Return the [x, y] coordinate for the center point of the cell that contains the specified text.  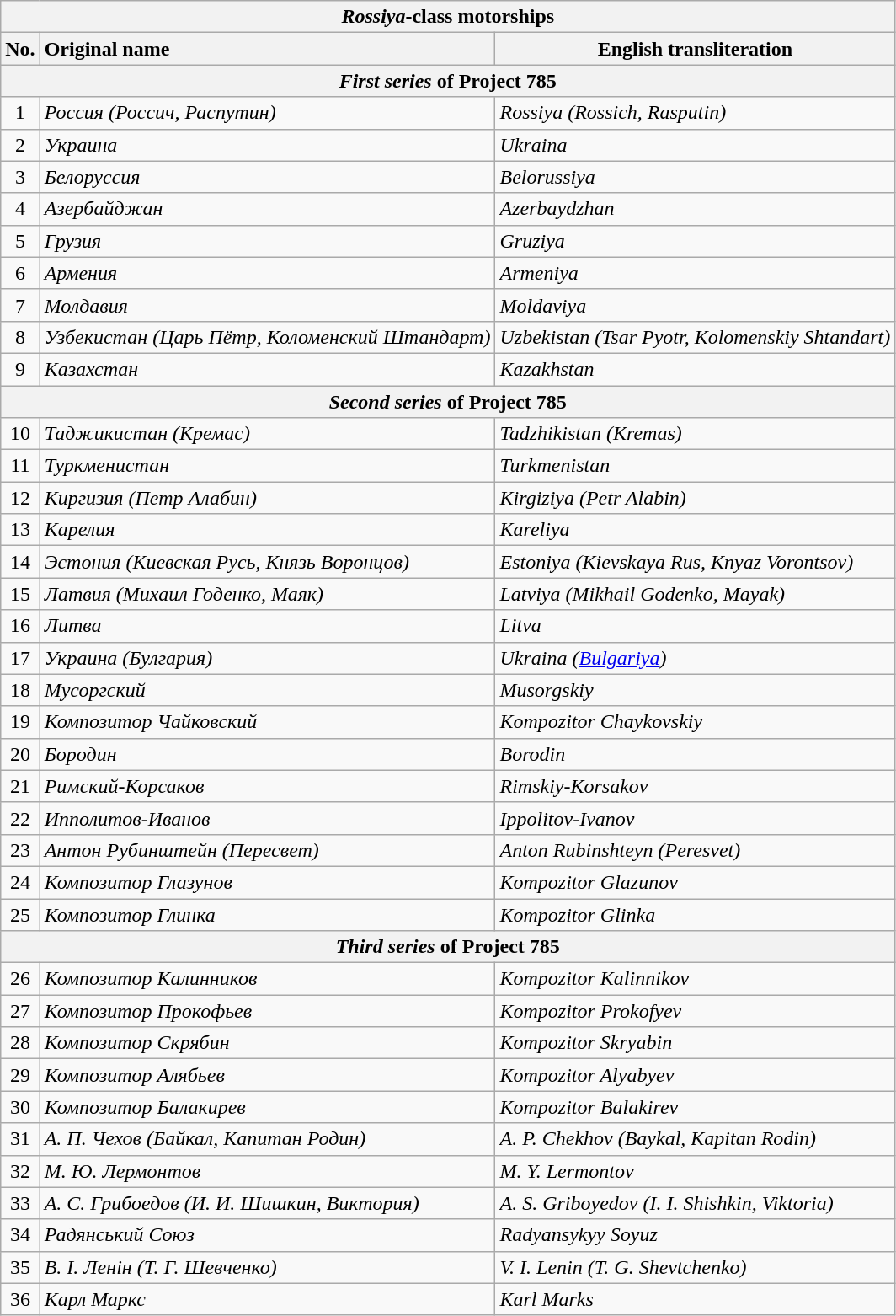
Латвия (Михаил Годенко, Маяк) [268, 594]
35 [20, 1267]
Moldaviya [696, 305]
27 [20, 1011]
23 [20, 850]
Композитор Глазунов [268, 882]
Musorgskiy [696, 690]
A. P. Chekhov (Baykal, Kapitan Rodin) [696, 1139]
Uzbekistan (Tsar Pyotr, Kolomenskiy Shtandart) [696, 337]
11 [20, 466]
Azerbaydzhan [696, 209]
Туркменистан [268, 466]
3 [20, 177]
Карл Маркс [268, 1299]
Бородин [268, 754]
Литва [268, 626]
Грузия [268, 241]
22 [20, 818]
Молдавия [268, 305]
Радянський Союз [268, 1235]
Белоруссия [268, 177]
Казахстан [268, 369]
Third series of Project 785 [448, 947]
No. [20, 49]
Россия (Россич, Распутин) [268, 113]
Киргизия (Петр Алабин) [268, 498]
30 [20, 1107]
19 [20, 722]
А. С. Грибоедов (И. И. Шишкин, Виктория) [268, 1203]
Ippolitov-Ivanov [696, 818]
Мусоргский [268, 690]
Украина [268, 145]
12 [20, 498]
5 [20, 241]
V. I. Lenin (T. G. Shevtchenko) [696, 1267]
Armeniya [696, 273]
34 [20, 1235]
Kirgiziya (Petr Alabin) [696, 498]
Украина (Булгария) [268, 658]
14 [20, 562]
15 [20, 594]
Узбекистан (Царь Пётр, Коломенский Штандарт) [268, 337]
Gruziya [696, 241]
A. S. Griboyedov (I. I. Shishkin, Viktoria) [696, 1203]
Kompozitor Balakirev [696, 1107]
16 [20, 626]
1 [20, 113]
25 [20, 914]
Азербайджан [268, 209]
6 [20, 273]
Kompozitor Kalinnikov [696, 979]
Rossiya-class motorships [448, 17]
Композитор Чайковский [268, 722]
Kompozitor Chaykovskiy [696, 722]
Rossiya (Rossich, Rasputin) [696, 113]
Римский-Корсаков [268, 786]
Композитор Прокофьев [268, 1011]
Kompozitor Alyabyev [696, 1075]
Kompozitor Skryabin [696, 1043]
29 [20, 1075]
В. I. Ленiн (Т. Г. Шевченко) [268, 1267]
31 [20, 1139]
Ukraina [696, 145]
21 [20, 786]
Таджикистан (Кремас) [268, 434]
Kompozitor Glinka [696, 914]
А. П. Чехов (Байкал, Капитан Родин) [268, 1139]
7 [20, 305]
2 [20, 145]
Tadzhikistan (Kremas) [696, 434]
20 [20, 754]
28 [20, 1043]
36 [20, 1299]
Second series of Project 785 [448, 402]
Anton Rubinshteyn (Peresvet) [696, 850]
Karl Marks [696, 1299]
Композитор Алябьев [268, 1075]
32 [20, 1171]
4 [20, 209]
Kareliya [696, 530]
Rimskiy-Korsakov [696, 786]
17 [20, 658]
First series of Project 785 [448, 81]
Композитор Скрябин [268, 1043]
9 [20, 369]
Turkmenistan [696, 466]
Estoniya (Kievskaya Rus, Knyaz Vorontsov) [696, 562]
Армения [268, 273]
М. Ю. Лермонтов [268, 1171]
26 [20, 979]
Radyansykyy Soyuz [696, 1235]
Эстония (Киевская Русь, Князь Воронцов) [268, 562]
Litva [696, 626]
24 [20, 882]
10 [20, 434]
Kompozitor Prokofyev [696, 1011]
Original name [268, 49]
Belorussiya [696, 177]
M. Y. Lermontov [696, 1171]
Композитор Калинников [268, 979]
8 [20, 337]
33 [20, 1203]
Borodin [696, 754]
Kompozitor Glazunov [696, 882]
Композитор Глинка [268, 914]
Композитор Балакирев [268, 1107]
18 [20, 690]
Антон Рубинштейн (Пересвет) [268, 850]
Карелия [268, 530]
English transliteration [696, 49]
Ukraina (Bulgariya) [696, 658]
Kazakhstan [696, 369]
13 [20, 530]
Ипполитов-Иванов [268, 818]
Latviya (Mikhail Godenko, Mayak) [696, 594]
